Return the (x, y) coordinate for the center point of the cell that contains the specified text.  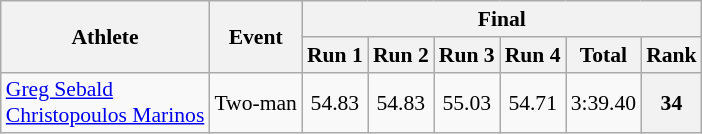
Final (502, 19)
Athlete (106, 36)
Greg SebaldChristopoulos Marinos (106, 102)
34 (672, 102)
54.71 (533, 102)
Run 4 (533, 55)
Rank (672, 55)
Event (256, 36)
3:39.40 (604, 102)
Run 3 (467, 55)
55.03 (467, 102)
Total (604, 55)
Run 1 (335, 55)
Run 2 (401, 55)
Two-man (256, 102)
